Return the [X, Y] coordinate for the center point of the cell that contains the specified text.  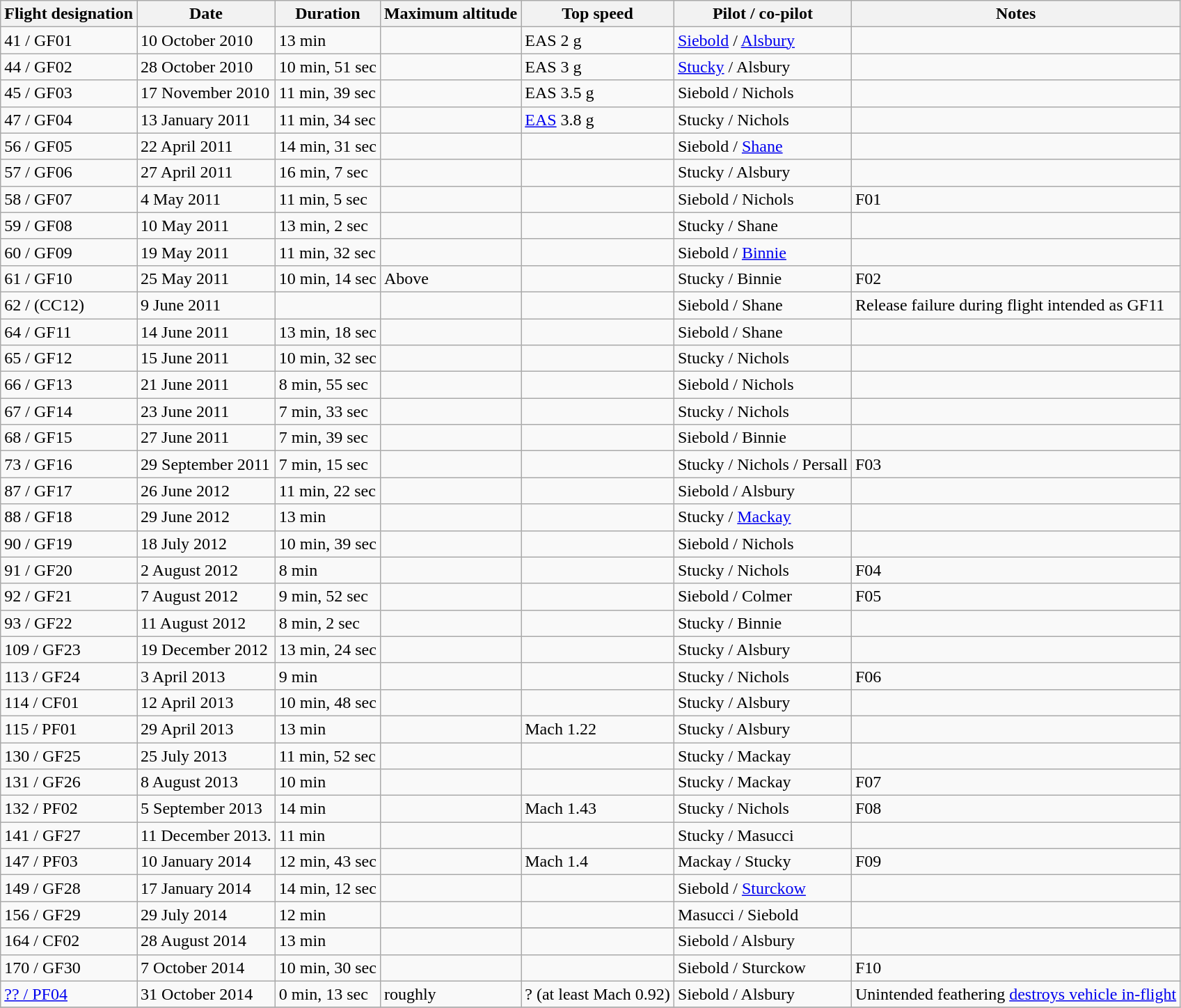
22 April 2011 [206, 146]
115 / PF01 [69, 729]
44 / GF02 [69, 67]
28 August 2014 [206, 941]
5 September 2013 [206, 809]
149 / GF28 [69, 888]
15 June 2011 [206, 359]
27 June 2011 [206, 438]
F07 [1015, 782]
156 / GF29 [69, 915]
11 min, 32 sec [327, 252]
131 / GF26 [69, 782]
64 / GF11 [69, 332]
10 min, 48 sec [327, 702]
10 min, 14 sec [327, 278]
Above [450, 278]
147 / PF03 [69, 862]
141 / GF27 [69, 835]
F05 [1015, 597]
14 min, 12 sec [327, 888]
67 / GF14 [69, 411]
14 June 2011 [206, 332]
11 min, 52 sec [327, 755]
10 min, 39 sec [327, 544]
17 January 2014 [206, 888]
8 min, 2 sec [327, 623]
11 min, 34 sec [327, 120]
9 June 2011 [206, 305]
90 / GF19 [69, 544]
F08 [1015, 809]
113 / GF24 [69, 676]
29 July 2014 [206, 915]
10 min, 32 sec [327, 359]
10 min [327, 782]
Unintended feathering destroys vehicle in-flight [1015, 994]
109 / GF23 [69, 649]
F01 [1015, 199]
10 January 2014 [206, 862]
45 / GF03 [69, 93]
29 April 2013 [206, 729]
12 min [327, 915]
EAS 3 g [598, 67]
Mackay / Stucky [763, 862]
13 January 2011 [206, 120]
Masucci / Siebold [763, 915]
Duration [327, 14]
91 / GF20 [69, 570]
10 October 2010 [206, 40]
19 December 2012 [206, 649]
Mach 1.43 [598, 809]
EAS 3.5 g [598, 93]
11 December 2013. [206, 835]
11 min [327, 835]
62 / (CC12) [69, 305]
7 August 2012 [206, 597]
Date [206, 14]
66 / GF13 [69, 385]
25 July 2013 [206, 755]
29 June 2012 [206, 517]
68 / GF15 [69, 438]
11 August 2012 [206, 623]
? (at least Mach 0.92) [598, 994]
7 min, 39 sec [327, 438]
7 min, 33 sec [327, 411]
164 / CF02 [69, 941]
9 min, 52 sec [327, 597]
10 min, 30 sec [327, 968]
56 / GF05 [69, 146]
29 September 2011 [206, 464]
Mach 1.4 [598, 862]
Release failure during flight intended as GF11 [1015, 305]
132 / PF02 [69, 809]
Maximum altitude [450, 14]
87 / GF17 [69, 491]
65 / GF12 [69, 359]
11 min, 22 sec [327, 491]
12 min, 43 sec [327, 862]
Notes [1015, 14]
59 / GF08 [69, 226]
14 min, 31 sec [327, 146]
170 / GF30 [69, 968]
16 min, 7 sec [327, 173]
25 May 2011 [206, 278]
73 / GF16 [69, 464]
114 / CF01 [69, 702]
Top speed [598, 14]
11 min, 5 sec [327, 199]
21 June 2011 [206, 385]
130 / GF25 [69, 755]
92 / GF21 [69, 597]
F09 [1015, 862]
14 min [327, 809]
F04 [1015, 570]
Stucky / Shane [763, 226]
27 April 2011 [206, 173]
17 November 2010 [206, 93]
12 April 2013 [206, 702]
8 min [327, 570]
8 min, 55 sec [327, 385]
11 min, 39 sec [327, 93]
F02 [1015, 278]
9 min [327, 676]
8 August 2013 [206, 782]
26 June 2012 [206, 491]
2 August 2012 [206, 570]
3 April 2013 [206, 676]
88 / GF18 [69, 517]
EAS 2 g [598, 40]
Flight designation [69, 14]
18 July 2012 [206, 544]
7 min, 15 sec [327, 464]
Stucky / Nichols / Persall [763, 464]
roughly [450, 994]
EAS 3.8 g [598, 120]
4 May 2011 [206, 199]
13 min, 24 sec [327, 649]
Mach 1.22 [598, 729]
7 October 2014 [206, 968]
19 May 2011 [206, 252]
10 min, 51 sec [327, 67]
F10 [1015, 968]
?? / PF04 [69, 994]
10 May 2011 [206, 226]
61 / GF10 [69, 278]
Pilot / co-pilot [763, 14]
13 min, 2 sec [327, 226]
F03 [1015, 464]
57 / GF06 [69, 173]
Siebold / Colmer [763, 597]
F06 [1015, 676]
41 / GF01 [69, 40]
23 June 2011 [206, 411]
0 min, 13 sec [327, 994]
60 / GF09 [69, 252]
28 October 2010 [206, 67]
13 min, 18 sec [327, 332]
58 / GF07 [69, 199]
93 / GF22 [69, 623]
Stucky / Masucci [763, 835]
31 October 2014 [206, 994]
47 / GF04 [69, 120]
